Find where the given text appears and provide that cell's center as (x, y) coordinate. 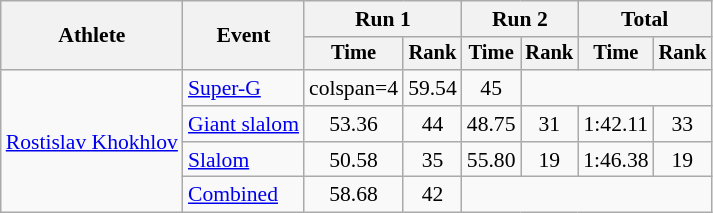
Rostislav Khokhlov (92, 141)
Run 1 (383, 19)
55.80 (492, 160)
31 (549, 124)
Run 2 (520, 19)
44 (432, 124)
Total (644, 19)
colspan=4 (354, 88)
42 (432, 195)
Giant slalom (244, 124)
35 (432, 160)
Athlete (92, 36)
33 (683, 124)
53.36 (354, 124)
Super-G (244, 88)
50.58 (354, 160)
Combined (244, 195)
59.54 (432, 88)
58.68 (354, 195)
Event (244, 36)
1:42.11 (616, 124)
1:46.38 (616, 160)
45 (492, 88)
Slalom (244, 160)
48.75 (492, 124)
